Provide the (X, Y) coordinate of the cell's center where the given text is located.  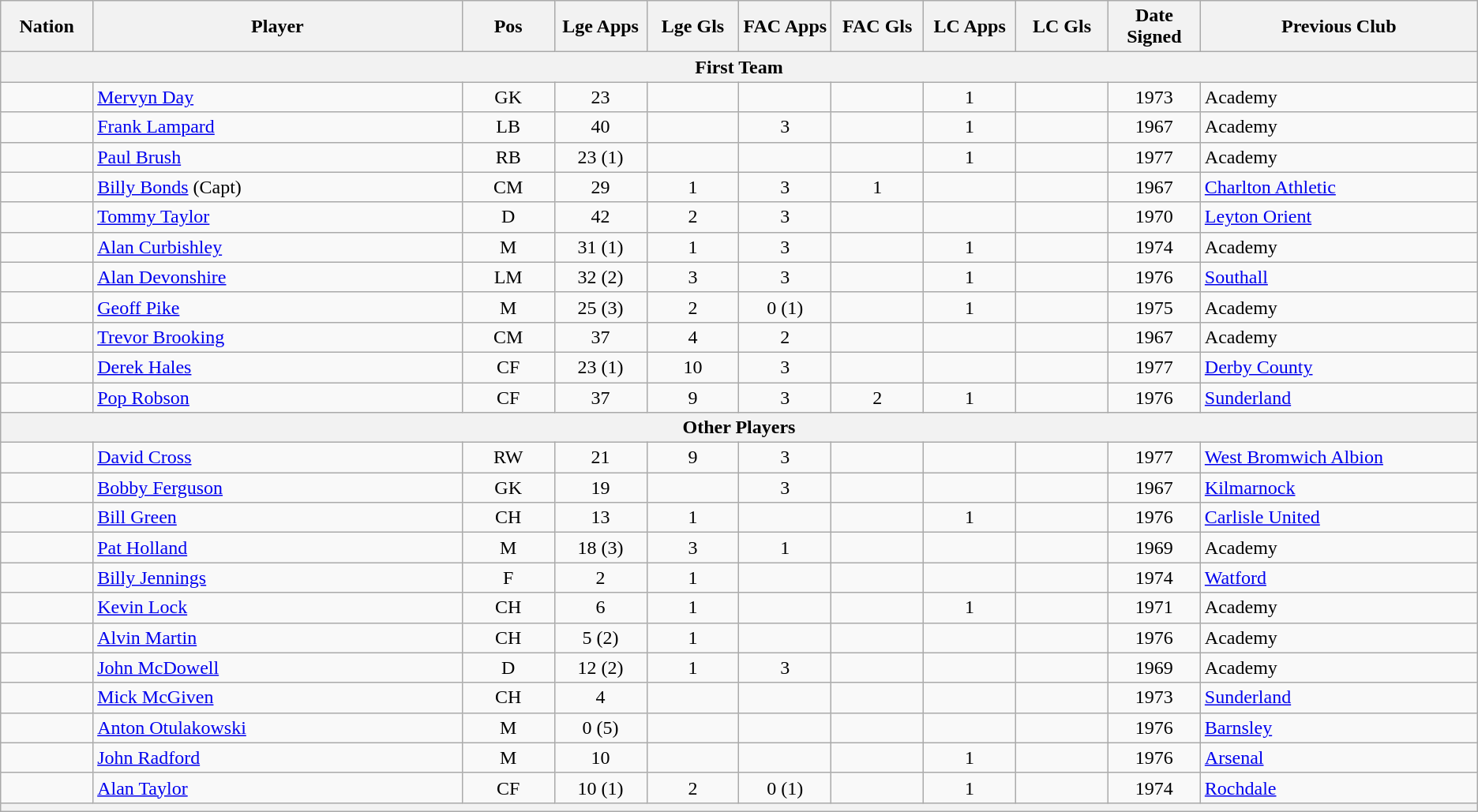
LM (508, 277)
Billy Bonds (Capt) (278, 187)
1975 (1154, 307)
Date Signed (1154, 27)
Kevin Lock (278, 608)
23 (600, 97)
Southall (1339, 277)
32 (2) (600, 277)
1970 (1154, 217)
Geoff Pike (278, 307)
LC Gls (1063, 27)
Tommy Taylor (278, 217)
Charlton Athletic (1339, 187)
5 (2) (600, 638)
Pat Holland (278, 548)
Frank Lampard (278, 127)
Arsenal (1339, 758)
F (508, 578)
Player (278, 27)
10 (1) (600, 788)
Rochdale (1339, 788)
Alan Devonshire (278, 277)
LC Apps (970, 27)
First Team (739, 67)
Barnsley (1339, 728)
Alan Curbishley (278, 247)
19 (600, 488)
Paul Brush (278, 157)
Mick McGiven (278, 698)
Leyton Orient (1339, 217)
Carlisle United (1339, 518)
West Bromwich Albion (1339, 458)
21 (600, 458)
31 (1) (600, 247)
Bobby Ferguson (278, 488)
Nation (47, 27)
Alan Taylor (278, 788)
FAC Gls (878, 27)
John Radford (278, 758)
Pop Robson (278, 397)
Derby County (1339, 367)
29 (600, 187)
Alvin Martin (278, 638)
40 (600, 127)
Previous Club (1339, 27)
6 (600, 608)
0 (5) (600, 728)
Lge Gls (693, 27)
Trevor Brooking (278, 337)
Bill Green (278, 518)
Billy Jennings (278, 578)
Kilmarnock (1339, 488)
Other Players (739, 428)
LB (508, 127)
Watford (1339, 578)
25 (3) (600, 307)
David Cross (278, 458)
Pos (508, 27)
FAC Apps (785, 27)
Derek Hales (278, 367)
12 (2) (600, 668)
RB (508, 157)
John McDowell (278, 668)
18 (3) (600, 548)
Anton Otulakowski (278, 728)
Mervyn Day (278, 97)
13 (600, 518)
42 (600, 217)
Lge Apps (600, 27)
1971 (1154, 608)
RW (508, 458)
